Search for the cell housing the specified text and yield its [X, Y] center coordinate. 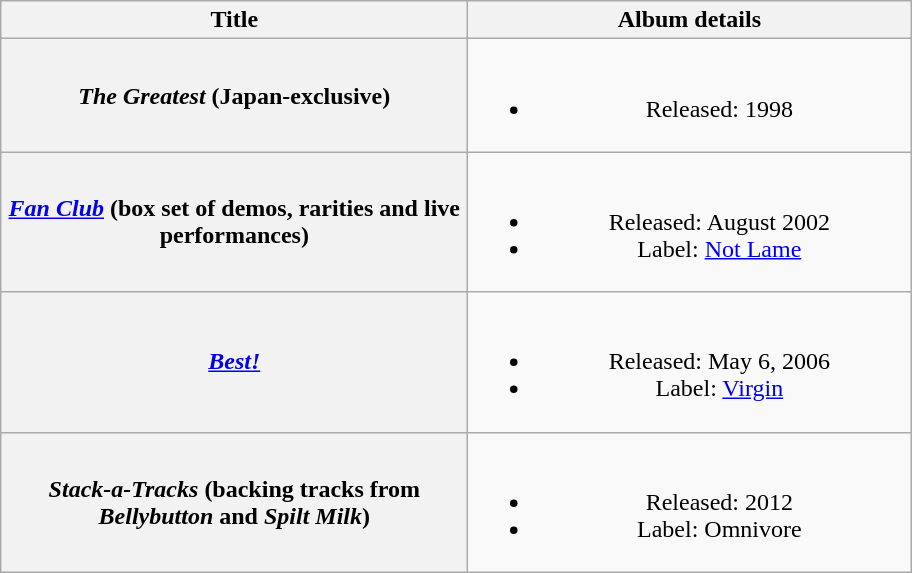
Title [234, 20]
Album details [690, 20]
The Greatest (Japan-exclusive) [234, 96]
Fan Club (box set of demos, rarities and live performances) [234, 222]
Released: May 6, 2006Label: Virgin [690, 362]
Released: 2012Label: Omnivore [690, 502]
Released: August 2002Label: Not Lame [690, 222]
Released: 1998 [690, 96]
Stack-a-Tracks (backing tracks from Bellybutton and Spilt Milk) [234, 502]
Best! [234, 362]
